Determine the (X, Y) coordinate at the center of the cell enclosing the given text.  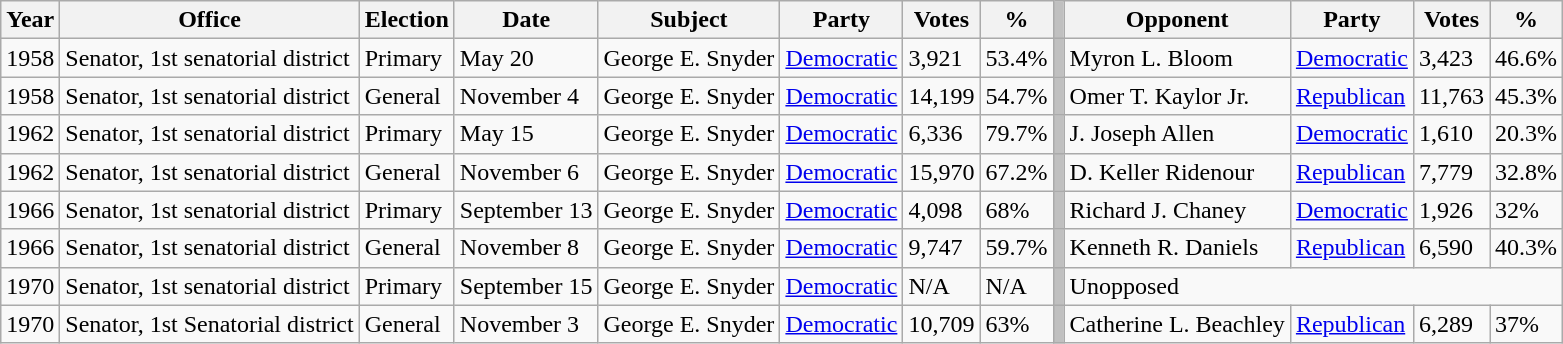
37% (1526, 324)
Election (406, 20)
14,199 (942, 96)
9,747 (942, 248)
Opponent (1177, 20)
7,779 (1451, 172)
4,098 (942, 210)
May 15 (526, 134)
Omer T. Kaylor Jr. (1177, 96)
Office (210, 20)
Senator, 1st Senatorial district (210, 324)
1,926 (1451, 210)
3,423 (1451, 58)
D. Keller Ridenour (1177, 172)
10,709 (942, 324)
Richard J. Chaney (1177, 210)
11,763 (1451, 96)
1,610 (1451, 134)
15,970 (942, 172)
20.3% (1526, 134)
45.3% (1526, 96)
53.4% (1016, 58)
79.7% (1016, 134)
November 8 (526, 248)
Kenneth R. Daniels (1177, 248)
59.7% (1016, 248)
May 20 (526, 58)
6,590 (1451, 248)
Year (30, 20)
32% (1526, 210)
68% (1016, 210)
November 6 (526, 172)
6,336 (942, 134)
63% (1016, 324)
40.3% (1526, 248)
Unopposed (1314, 286)
November 4 (526, 96)
54.7% (1016, 96)
J. Joseph Allen (1177, 134)
November 3 (526, 324)
67.2% (1016, 172)
3,921 (942, 58)
Subject (689, 20)
6,289 (1451, 324)
32.8% (1526, 172)
Catherine L. Beachley (1177, 324)
Date (526, 20)
September 13 (526, 210)
46.6% (1526, 58)
Myron L. Bloom (1177, 58)
September 15 (526, 286)
